Identify which cell holds the provided text, then report its [X, Y] central coordinate. 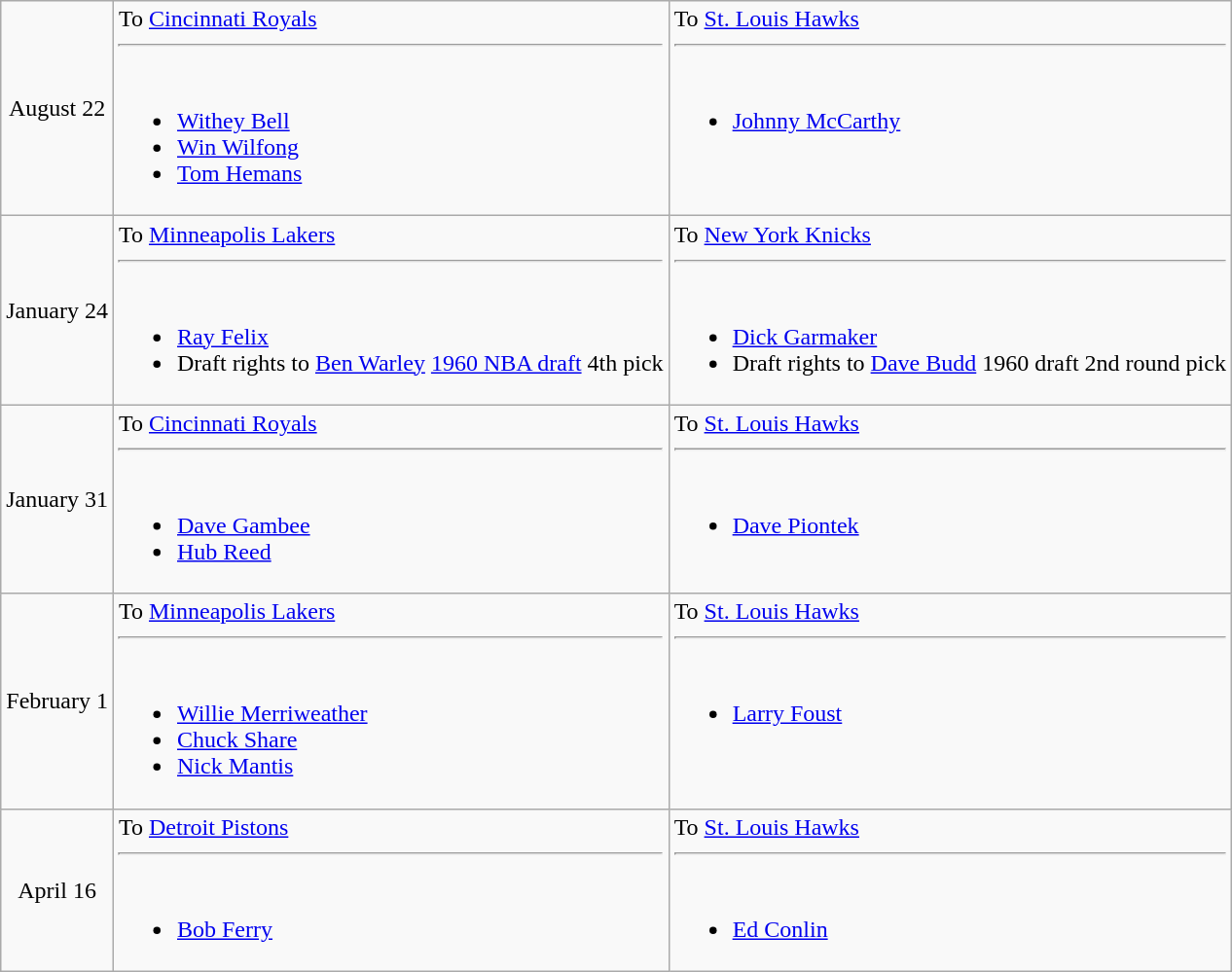
January 31 [57, 499]
To St. Louis HawksEd Conlin [950, 889]
April 16 [57, 889]
To Detroit PistonsBob Ferry [391, 889]
To Minneapolis LakersWillie MerriweatherChuck ShareNick Mantis [391, 701]
To Cincinnati RoyalsWithey BellWin WilfongTom Hemans [391, 109]
To Cincinnati RoyalsDave GambeeHub Reed [391, 499]
August 22 [57, 109]
January 24 [57, 310]
February 1 [57, 701]
To St. Louis HawksDave Piontek [950, 499]
To St. Louis HawksLarry Foust [950, 701]
To Minneapolis LakersRay FelixDraft rights to Ben Warley 1960 NBA draft 4th pick [391, 310]
To New York KnicksDick GarmakerDraft rights to Dave Budd 1960 draft 2nd round pick [950, 310]
To St. Louis HawksJohnny McCarthy [950, 109]
